Identify which cell holds the provided text, then report its (X, Y) central coordinate. 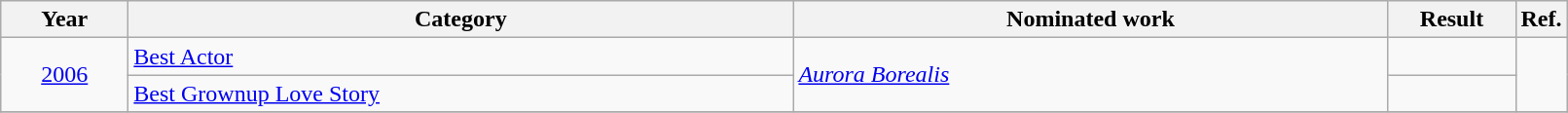
Nominated work (1090, 19)
Ref. (1542, 19)
Best Grownup Love Story (461, 94)
2006 (64, 75)
Result (1452, 19)
Category (461, 19)
Best Actor (461, 56)
Year (64, 19)
Aurora Borealis (1090, 75)
